Search for the cell housing the specified text and yield its (X, Y) center coordinate. 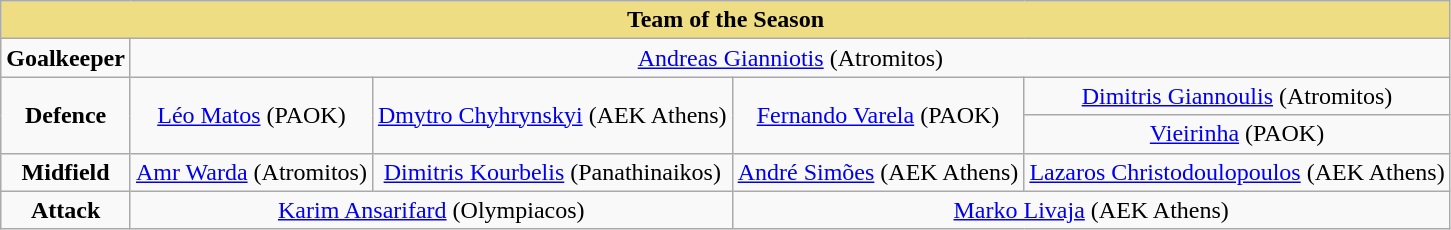
Lazaros Christodoulopoulos (AEK Athens) (1237, 172)
Goalkeeper (66, 58)
Amr Warda (Atromitos) (251, 172)
Dmytro Chyhrynskyi (AEK Athens) (552, 115)
Karim Ansarifard (Olympiacos) (431, 210)
Midfield (66, 172)
Fernando Varela (PAOK) (878, 115)
Attack (66, 210)
André Simões (AEK Athens) (878, 172)
Léo Matos (PAOK) (251, 115)
Dimitris Giannoulis (Atromitos) (1237, 96)
Dimitris Kourbelis (Panathinaikos) (552, 172)
Vieirinha (PAOK) (1237, 134)
Team of the Season (726, 20)
Andreas Gianniotis (Atromitos) (790, 58)
Marko Livaja (AEK Athens) (1091, 210)
Defence (66, 115)
